Determine the [X, Y] coordinate at the center of the cell enclosing the given text.  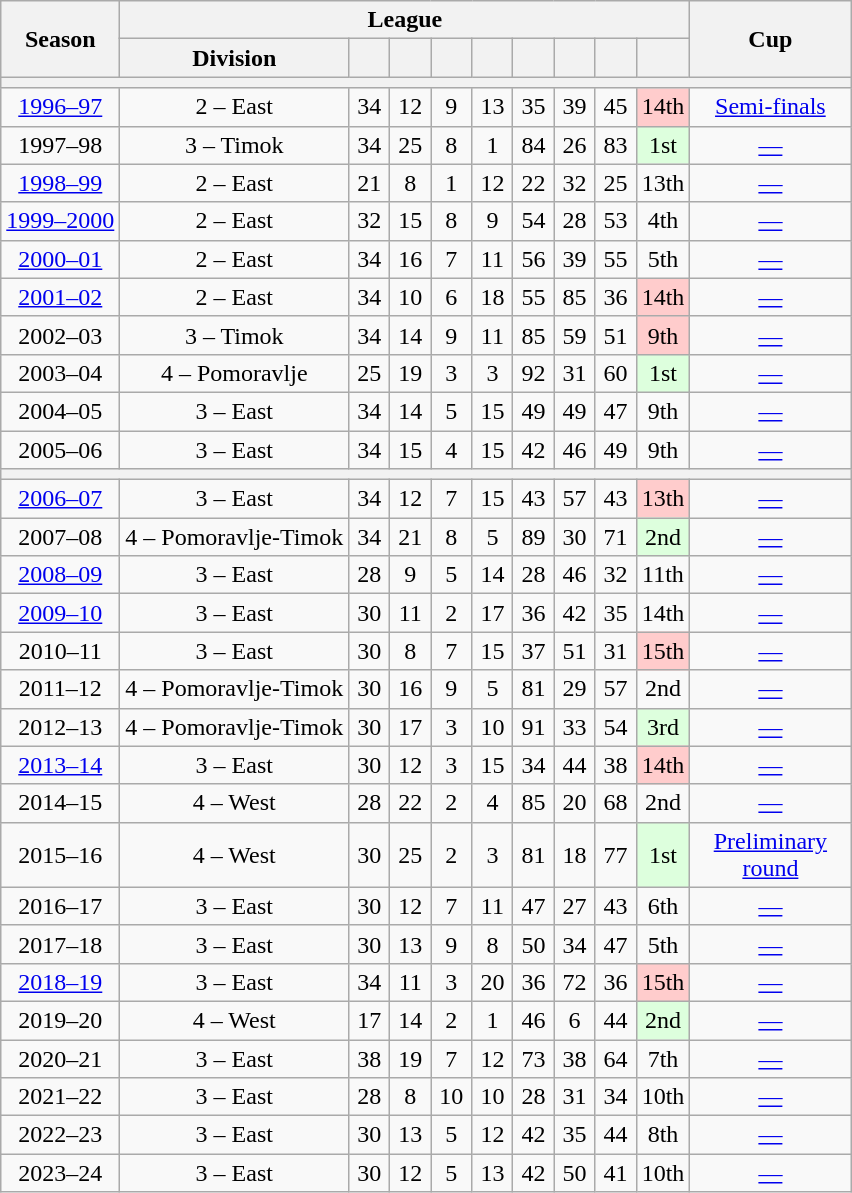
2015–16 [60, 854]
Division [234, 58]
53 [616, 221]
2010–11 [60, 651]
92 [534, 373]
2016–17 [60, 906]
2012–13 [60, 727]
Semi-finals [770, 107]
League [405, 20]
2017–18 [60, 944]
72 [574, 982]
4th [663, 221]
64 [616, 1059]
2019–20 [60, 1020]
2004–05 [60, 411]
1996–97 [60, 107]
8th [663, 1135]
26 [574, 145]
91 [534, 727]
59 [574, 335]
29 [574, 689]
2009–10 [60, 613]
Cup [770, 39]
2001–02 [60, 297]
2007–08 [60, 537]
1998–99 [60, 183]
1999–2000 [60, 221]
33 [574, 727]
2003–04 [60, 373]
11th [663, 575]
73 [534, 1059]
41 [616, 1173]
2005–06 [60, 449]
1997–98 [60, 145]
2013–14 [60, 765]
27 [574, 906]
Season [60, 39]
37 [534, 651]
45 [616, 107]
77 [616, 854]
7th [663, 1059]
6th [663, 906]
89 [534, 537]
2002–03 [60, 335]
2022–23 [60, 1135]
71 [616, 537]
2008–09 [60, 575]
3rd [663, 727]
2020–21 [60, 1059]
83 [616, 145]
2000–01 [60, 259]
4 – Pomoravlje [234, 373]
2023–24 [60, 1173]
68 [616, 803]
56 [534, 259]
84 [534, 145]
2006–07 [60, 499]
2014–15 [60, 803]
Preliminary round [770, 854]
60 [616, 373]
2021–22 [60, 1097]
2011–12 [60, 689]
2018–19 [60, 982]
